Locate the cell with the specified text and output its [x, y] center coordinate. 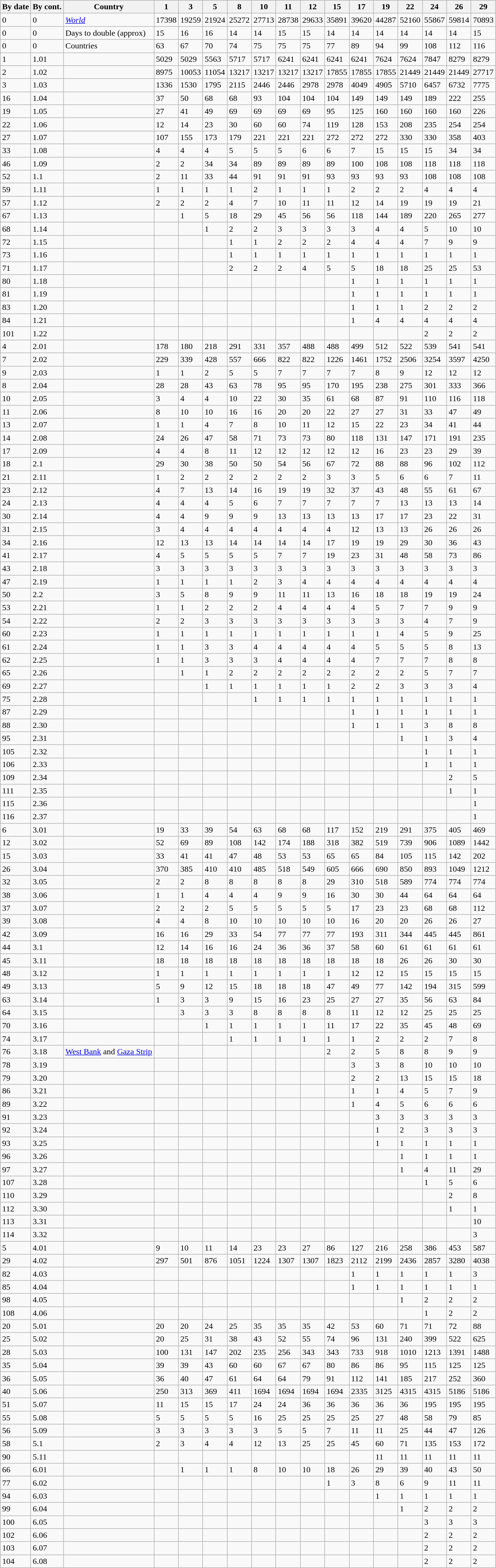
918 [386, 1352]
28738 [288, 20]
1.15 [47, 242]
1.02 [47, 72]
386 [435, 1248]
519 [386, 843]
World [109, 20]
589 [410, 882]
3.22 [47, 1104]
2.23 [47, 634]
1.06 [47, 124]
1051 [240, 1261]
331 [264, 346]
81 [16, 294]
2.22 [47, 621]
315 [459, 986]
6.04 [47, 1509]
1.16 [47, 255]
2.37 [47, 817]
3.05 [47, 882]
2.27 [47, 686]
2.14 [47, 516]
1.18 [47, 281]
4250 [483, 359]
6.07 [47, 1548]
625 [483, 1339]
2.26 [47, 673]
1.13 [47, 216]
2.19 [47, 582]
311 [386, 934]
428 [215, 359]
155 [191, 137]
21924 [215, 20]
82 [16, 1274]
7847 [435, 59]
127 [361, 1248]
3.25 [47, 1143]
3.20 [47, 1078]
5.1 [47, 1444]
1.19 [47, 294]
2.11 [47, 477]
399 [435, 1339]
3125 [386, 1391]
3.12 [47, 973]
174 [288, 843]
5.09 [47, 1431]
141 [386, 1378]
313 [191, 1391]
549 [312, 869]
55867 [435, 20]
733 [361, 1352]
2.34 [47, 777]
2.32 [47, 751]
109 [16, 777]
208 [410, 124]
5.01 [47, 1326]
3.26 [47, 1156]
97 [16, 1169]
2.02 [47, 359]
2.13 [47, 503]
385 [191, 869]
3.19 [47, 1065]
5.07 [47, 1404]
1049 [459, 869]
238 [386, 386]
103 [16, 1548]
2.1 [47, 464]
5.08 [47, 1418]
2.29 [47, 712]
370 [166, 869]
170 [337, 386]
5.02 [47, 1339]
1.1 [47, 177]
11054 [215, 72]
344 [410, 934]
46 [16, 164]
1226 [337, 359]
4.06 [47, 1313]
5563 [215, 59]
185 [410, 1378]
25272 [240, 20]
1795 [215, 85]
3.28 [47, 1182]
8975 [166, 72]
411 [240, 1391]
360 [483, 1378]
382 [361, 843]
6732 [459, 85]
119 [337, 124]
126 [483, 1431]
59 [16, 190]
27717 [483, 72]
2335 [361, 1391]
1336 [166, 85]
2506 [410, 359]
3.17 [47, 1039]
128 [361, 124]
135 [435, 1444]
1.22 [47, 333]
2.36 [47, 804]
2.08 [47, 438]
366 [483, 386]
62 [16, 660]
171 [435, 438]
10053 [191, 72]
1.20 [47, 307]
4038 [483, 1261]
255 [483, 98]
1089 [459, 843]
98 [16, 1300]
453 [459, 1248]
152 [361, 830]
3.29 [47, 1195]
5.06 [47, 1391]
179 [240, 137]
226 [483, 111]
4.04 [47, 1287]
1391 [459, 1352]
3.08 [47, 921]
5710 [410, 85]
1.01 [47, 59]
2115 [240, 85]
2.28 [47, 699]
5.04 [47, 1365]
2.12 [47, 490]
3.13 [47, 986]
3.18 [47, 1052]
3.15 [47, 1013]
114 [16, 1235]
Countries [109, 46]
469 [483, 830]
2.15 [47, 529]
101 [16, 333]
19259 [191, 20]
1.08 [47, 150]
3280 [459, 1261]
3.01 [47, 830]
339 [191, 359]
2.04 [47, 386]
318 [337, 843]
66 [16, 1470]
6.02 [47, 1483]
1.14 [47, 229]
Days to double (approx) [109, 33]
258 [410, 1248]
539 [435, 346]
229 [166, 359]
6457 [435, 85]
1.07 [47, 137]
3.14 [47, 1000]
191 [459, 438]
861 [483, 934]
90 [16, 1457]
1530 [191, 85]
35891 [337, 20]
2857 [435, 1261]
375 [435, 830]
3.02 [47, 843]
485 [264, 869]
876 [215, 1261]
301 [435, 386]
3.04 [47, 869]
2.06 [47, 412]
5.05 [47, 1378]
850 [410, 869]
57 [16, 203]
3.23 [47, 1117]
2.16 [47, 542]
3.09 [47, 934]
1.05 [47, 111]
277 [483, 216]
3254 [435, 359]
333 [459, 386]
1752 [386, 359]
4.03 [47, 1274]
2.2 [47, 595]
605 [337, 869]
252 [459, 1378]
1.04 [47, 98]
4.01 [47, 1248]
113 [16, 1222]
92 [16, 1130]
1213 [435, 1352]
5.11 [47, 1457]
7775 [483, 85]
44287 [386, 20]
217 [435, 1378]
5.03 [47, 1352]
83 [16, 307]
By cont. [47, 7]
256 [288, 1352]
599 [483, 986]
2.09 [47, 451]
17398 [166, 20]
2.30 [47, 725]
6.01 [47, 1470]
1.09 [47, 164]
297 [166, 1261]
6.05 [47, 1522]
557 [240, 359]
2.25 [47, 660]
2.21 [47, 608]
2.01 [47, 346]
1.03 [47, 85]
178 [166, 346]
403 [483, 137]
2112 [361, 1261]
3.32 [47, 1235]
1488 [483, 1352]
310 [361, 882]
369 [215, 1391]
275 [410, 386]
3.11 [47, 960]
193 [361, 934]
4.05 [47, 1300]
3.03 [47, 856]
6.03 [47, 1496]
1.21 [47, 320]
2.35 [47, 790]
2.31 [47, 738]
512 [386, 346]
1010 [410, 1352]
1212 [483, 869]
180 [191, 346]
499 [361, 346]
188 [312, 843]
587 [483, 1248]
4.02 [47, 1261]
1.12 [47, 203]
405 [459, 830]
3.24 [47, 1130]
173 [215, 137]
1823 [337, 1261]
2436 [410, 1261]
70893 [483, 20]
1.11 [47, 190]
2.07 [47, 425]
59814 [459, 20]
3.31 [47, 1222]
357 [288, 346]
265 [459, 216]
222 [459, 98]
Country [109, 7]
219 [386, 830]
3.06 [47, 895]
240 [410, 1339]
218 [215, 346]
3.27 [47, 1169]
501 [191, 1261]
4049 [361, 85]
2.18 [47, 568]
2.17 [47, 555]
117 [337, 830]
2.33 [47, 764]
1224 [264, 1261]
1.17 [47, 268]
3.30 [47, 1208]
144 [386, 216]
106 [16, 764]
3597 [459, 359]
216 [386, 1248]
690 [386, 869]
1442 [483, 843]
2.03 [47, 372]
111 [16, 790]
172 [483, 1444]
2.05 [47, 399]
3.07 [47, 908]
358 [459, 137]
51 [16, 1404]
27713 [264, 20]
6.06 [47, 1535]
906 [435, 843]
West Bank and Gaza Strip [109, 1052]
2.24 [47, 647]
3.1 [47, 947]
1461 [361, 359]
250 [166, 1391]
52160 [410, 20]
194 [435, 986]
220 [435, 216]
3.21 [47, 1091]
893 [435, 869]
3.16 [47, 1026]
39620 [361, 20]
4905 [386, 85]
76 [16, 1052]
6.08 [47, 1561]
739 [410, 843]
29633 [312, 20]
2199 [386, 1261]
By date [16, 7]
